For the text-containing cell, return its midpoint in [X, Y] coordinate format. 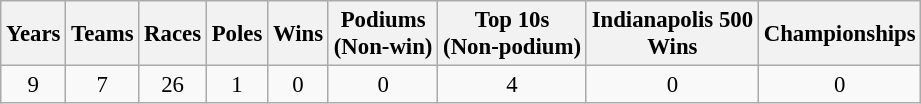
7 [102, 85]
Teams [102, 34]
9 [34, 85]
1 [236, 85]
Championships [840, 34]
Wins [298, 34]
4 [512, 85]
Years [34, 34]
26 [173, 85]
Indianapolis 500Wins [672, 34]
Poles [236, 34]
Podiums(Non-win) [382, 34]
Races [173, 34]
Top 10s(Non-podium) [512, 34]
